Determine the [x, y] coordinate at the center of the cell enclosing the given text.  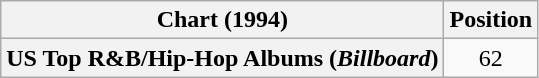
Position [491, 20]
62 [491, 58]
US Top R&B/Hip-Hop Albums (Billboard) [222, 58]
Chart (1994) [222, 20]
